For the text-containing cell, return its midpoint in [X, Y] coordinate format. 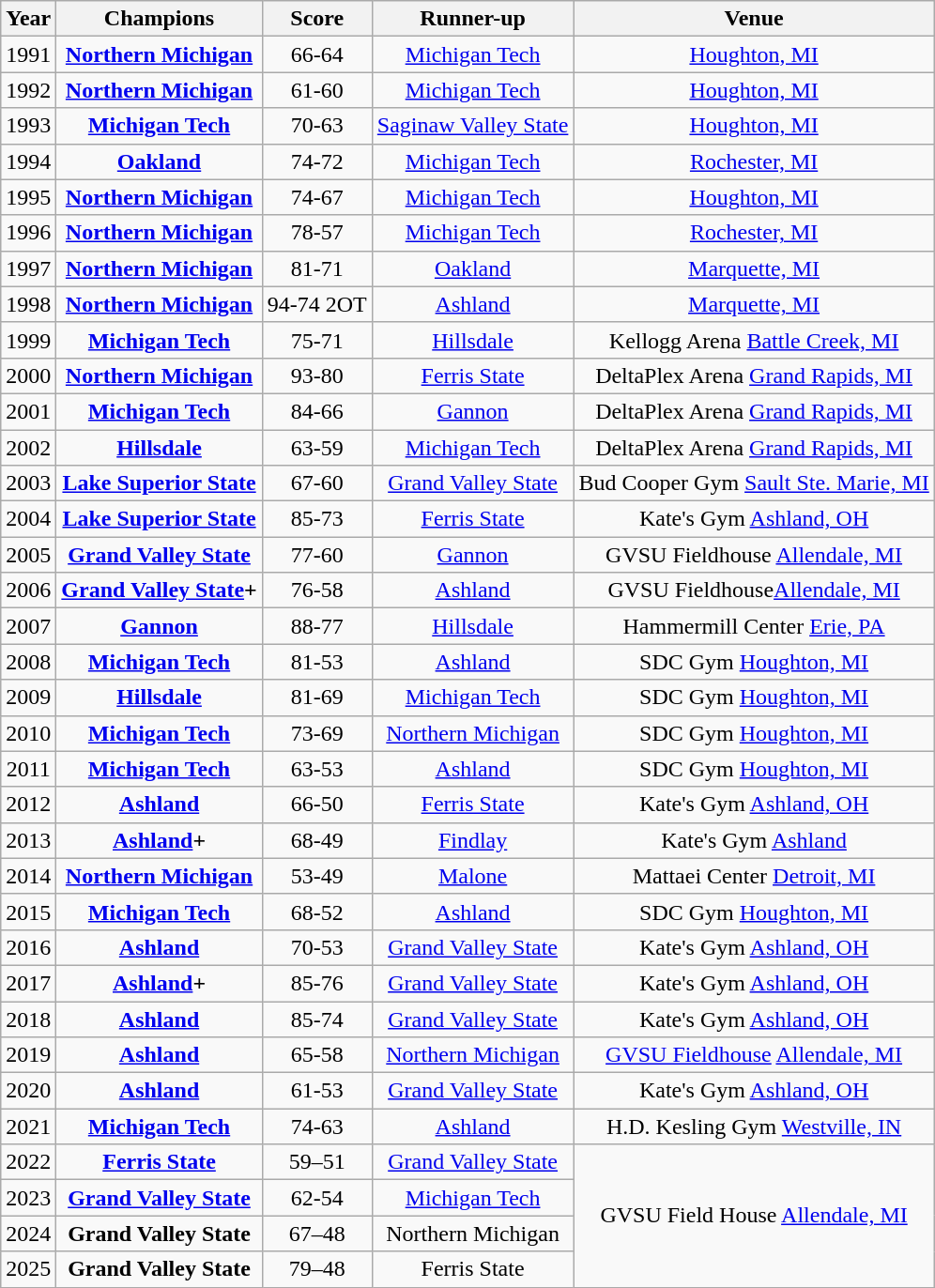
70-63 [317, 126]
2018 [28, 1019]
73-69 [317, 733]
Findlay [473, 840]
Malone [473, 876]
63-59 [317, 448]
62-54 [317, 1198]
77-60 [317, 555]
1992 [28, 90]
Kellogg Arena Battle Creek, MI [754, 340]
2005 [28, 555]
Kate's Gym Ashland [754, 840]
67–48 [317, 1234]
1997 [28, 268]
Bud Cooper Gym Sault Ste. Marie, MI [754, 483]
2014 [28, 876]
81-53 [317, 662]
1998 [28, 304]
2016 [28, 947]
94-74 2OT [317, 304]
Score [317, 19]
2023 [28, 1198]
93-80 [317, 376]
85-76 [317, 983]
61-60 [317, 90]
2011 [28, 769]
63-53 [317, 769]
2017 [28, 983]
1994 [28, 161]
2019 [28, 1055]
2002 [28, 448]
74-72 [317, 161]
H.D. Kesling Gym Westville, IN [754, 1127]
85-74 [317, 1019]
Year [28, 19]
2007 [28, 626]
68-52 [317, 912]
2003 [28, 483]
1993 [28, 126]
84-66 [317, 411]
1995 [28, 197]
2021 [28, 1127]
2008 [28, 662]
GVSU FieldhouseAllendale, MI [754, 590]
65-58 [317, 1055]
81-69 [317, 698]
2022 [28, 1162]
74-67 [317, 197]
2024 [28, 1234]
Venue [754, 19]
Runner-up [473, 19]
GVSU Field House Allendale, MI [754, 1216]
1996 [28, 233]
70-53 [317, 947]
Hammermill Center Erie, PA [754, 626]
88-77 [317, 626]
2020 [28, 1091]
2015 [28, 912]
66-50 [317, 805]
2004 [28, 519]
Saginaw Valley State [473, 126]
81-71 [317, 268]
66-64 [317, 54]
2012 [28, 805]
2009 [28, 698]
74-63 [317, 1127]
2025 [28, 1269]
2001 [28, 411]
2010 [28, 733]
78-57 [317, 233]
76-58 [317, 590]
75-71 [317, 340]
2000 [28, 376]
68-49 [317, 840]
Grand Valley State+ [160, 590]
59–51 [317, 1162]
79–48 [317, 1269]
1991 [28, 54]
61-53 [317, 1091]
53-49 [317, 876]
Mattaei Center Detroit, MI [754, 876]
2013 [28, 840]
85-73 [317, 519]
67-60 [317, 483]
2006 [28, 590]
Champions [160, 19]
1999 [28, 340]
